Scan for the cell matching the given text and deliver its [X, Y] coordinate at center. 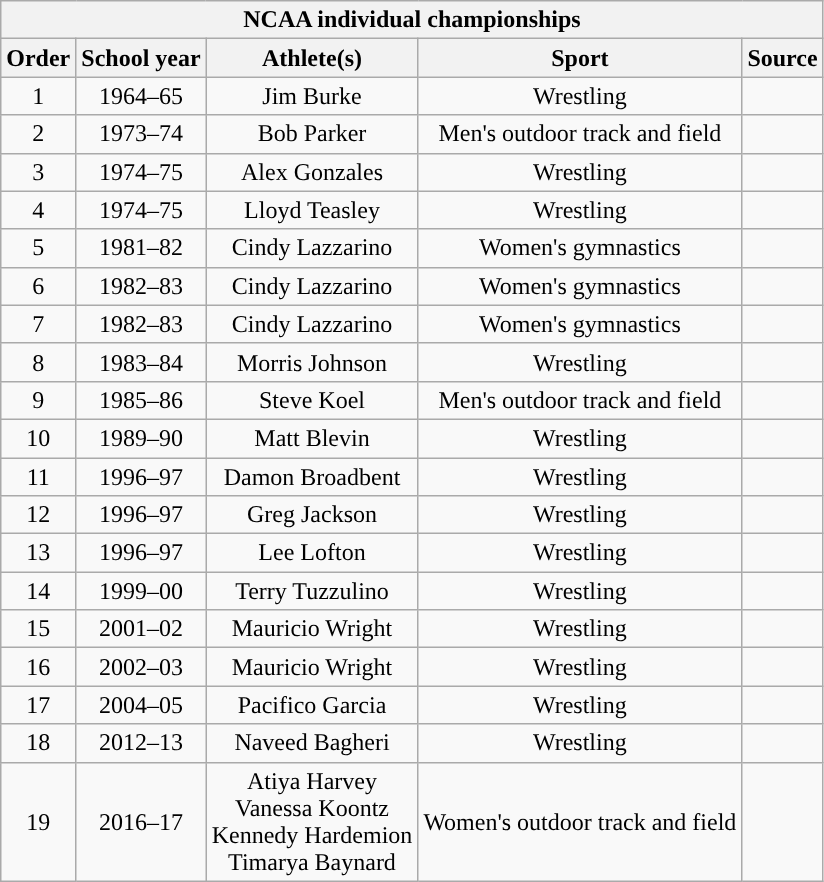
1973–74 [141, 134]
15 [38, 629]
Sport [580, 58]
1989–90 [141, 438]
2004–05 [141, 705]
9 [38, 400]
2002–03 [141, 667]
Order [38, 58]
18 [38, 743]
19 [38, 822]
17 [38, 705]
2016–17 [141, 822]
Bob Parker [312, 134]
Greg Jackson [312, 515]
12 [38, 515]
Atiya HarveyVanessa KoontzKennedy HardemionTimarya Baynard [312, 822]
Pacifico Garcia [312, 705]
2012–13 [141, 743]
8 [38, 362]
Lloyd Teasley [312, 210]
4 [38, 210]
School year [141, 58]
2 [38, 134]
Matt Blevin [312, 438]
1985–86 [141, 400]
Jim Burke [312, 96]
5 [38, 248]
1999–00 [141, 591]
Women's outdoor track and field [580, 822]
Steve Koel [312, 400]
1983–84 [141, 362]
3 [38, 172]
10 [38, 438]
1981–82 [141, 248]
6 [38, 286]
NCAA individual championships [412, 20]
Morris Johnson [312, 362]
7 [38, 324]
1 [38, 96]
13 [38, 553]
16 [38, 667]
Damon Broadbent [312, 477]
Athlete(s) [312, 58]
Alex Gonzales [312, 172]
11 [38, 477]
14 [38, 591]
2001–02 [141, 629]
1964–65 [141, 96]
Terry Tuzzulino [312, 591]
Source [782, 58]
Lee Lofton [312, 553]
Naveed Bagheri [312, 743]
